Provide the [X, Y] coordinate of the cell's center where the given text is located.  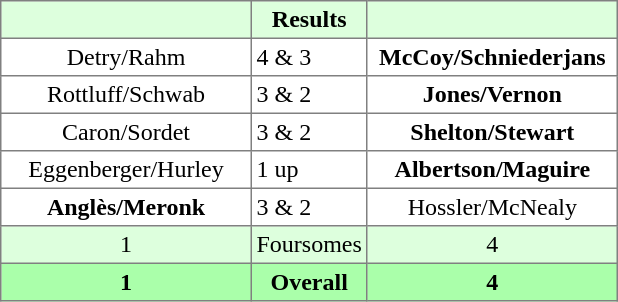
Rottluff/Schwab [126, 95]
Jones/Vernon [492, 95]
Results [309, 20]
McCoy/Schniederjans [492, 57]
Detry/Rahm [126, 57]
4 & 3 [309, 57]
Overall [309, 282]
1 up [309, 170]
Foursomes [309, 245]
Anglès/Meronk [126, 207]
Shelton/Stewart [492, 132]
Hossler/McNealy [492, 207]
Albertson/Maguire [492, 170]
Caron/Sordet [126, 132]
Eggenberger/Hurley [126, 170]
